From the cell containing the given text, extract its center point as [x, y] coordinate. 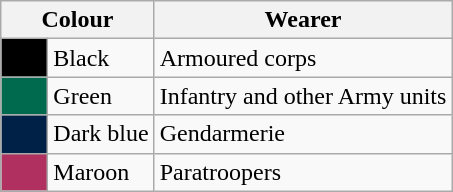
Armoured corps [303, 58]
Black [101, 58]
Dark blue [101, 134]
Paratroopers [303, 172]
Green [101, 96]
Wearer [303, 20]
Maroon [101, 172]
Infantry and other Army units [303, 96]
Colour [78, 20]
Gendarmerie [303, 134]
